For the text-containing cell, return its midpoint in (X, Y) coordinate format. 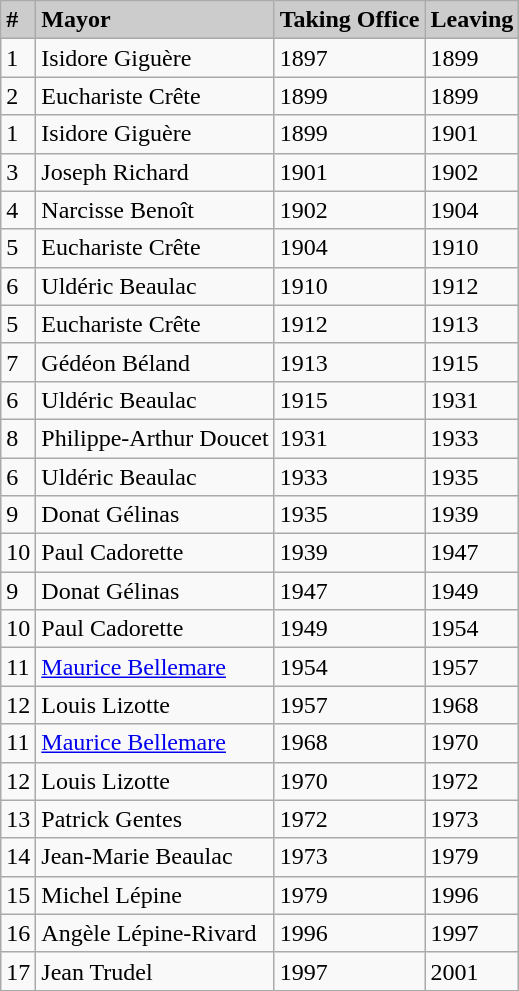
2 (18, 96)
7 (18, 362)
Angèle Lépine-Rivard (155, 933)
Philippe-Arthur Doucet (155, 438)
Narcisse Benoît (155, 210)
Taking Office (350, 20)
Gédéon Béland (155, 362)
Mayor (155, 20)
16 (18, 933)
3 (18, 172)
14 (18, 857)
13 (18, 819)
17 (18, 971)
4 (18, 210)
Michel Lépine (155, 895)
1897 (350, 58)
Jean-Marie Beaulac (155, 857)
Joseph Richard (155, 172)
8 (18, 438)
# (18, 20)
2001 (472, 971)
Patrick Gentes (155, 819)
15 (18, 895)
Leaving (472, 20)
Jean Trudel (155, 971)
